Capture the cell that displays the provided text and extract its [x, y] central coordinate. 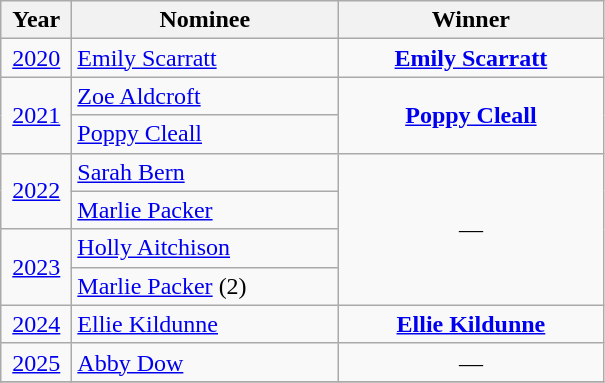
Sarah Bern [205, 172]
2021 [36, 115]
Marlie Packer [205, 210]
Marlie Packer (2) [205, 286]
Nominee [205, 20]
2024 [36, 324]
2020 [36, 58]
Winner [471, 20]
Zoe Aldcroft [205, 96]
Holly Aitchison [205, 248]
2025 [36, 362]
Year [36, 20]
2022 [36, 191]
2023 [36, 267]
Abby Dow [205, 362]
